Detect which cell encompasses the target text, then output its [X, Y] center coordinate. 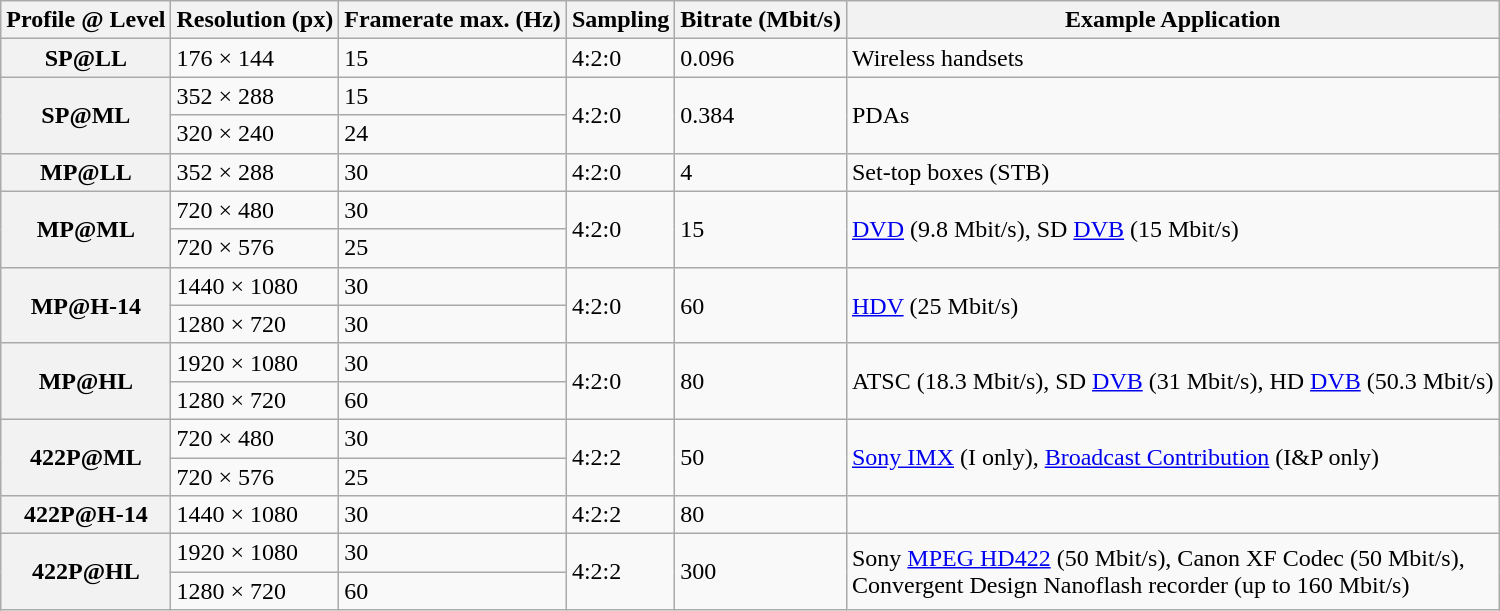
422P@ML [86, 457]
Framerate max. (Hz) [453, 20]
50 [761, 457]
0.384 [761, 115]
PDAs [1172, 115]
4 [761, 172]
24 [453, 134]
MP@H-14 [86, 305]
422P@H-14 [86, 515]
Sampling [620, 20]
MP@LL [86, 172]
HDV (25 Mbit/s) [1172, 305]
Sony IMX (I only), Broadcast Contribution (I&P only) [1172, 457]
SP@LL [86, 58]
Sony MPEG HD422 (50 Mbit/s), Canon XF Codec (50 Mbit/s),Convergent Design Nanoflash recorder (up to 160 Mbit/s) [1172, 572]
Wireless handsets [1172, 58]
300 [761, 572]
422P@HL [86, 572]
Example Application [1172, 20]
MP@HL [86, 381]
ATSC (18.3 Mbit/s), SD DVB (31 Mbit/s), HD DVB (50.3 Mbit/s) [1172, 381]
SP@ML [86, 115]
Profile @ Level [86, 20]
Bitrate (Mbit/s) [761, 20]
DVD (9.8 Mbit/s), SD DVB (15 Mbit/s) [1172, 229]
0.096 [761, 58]
176 × 144 [255, 58]
Resolution (px) [255, 20]
MP@ML [86, 229]
Set-top boxes (STB) [1172, 172]
320 × 240 [255, 134]
